Identify which cell holds the provided text, then report its (x, y) central coordinate. 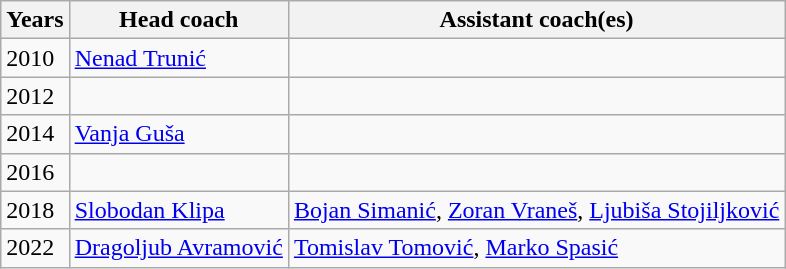
2022 (35, 248)
Dragoljub Avramović (178, 248)
2016 (35, 172)
Bojan Simanić, Zoran Vraneš, Ljubiša Stojiljković (536, 210)
Nenad Trunić (178, 58)
2010 (35, 58)
Tomislav Tomović, Marko Spasić (536, 248)
Assistant coach(es) (536, 20)
2014 (35, 134)
Vanja Guša (178, 134)
Slobodan Klipa (178, 210)
2012 (35, 96)
Head coach (178, 20)
2018 (35, 210)
Years (35, 20)
